Search for the cell housing the specified text and yield its [X, Y] center coordinate. 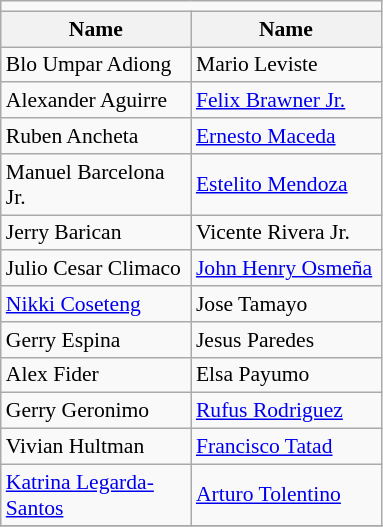
Vivian Hultman [96, 447]
Rufus Rodriguez [286, 411]
Jose Tamayo [286, 304]
Alex Fider [96, 375]
Francisco Tatad [286, 447]
Nikki Coseteng [96, 304]
Ernesto Maceda [286, 136]
Blo Umpar Adiong [96, 65]
Elsa Payumo [286, 375]
Manuel Barcelona Jr. [96, 184]
Vicente Rivera Jr. [286, 233]
John Henry Osmeña [286, 269]
Jerry Barican [96, 233]
Ruben Ancheta [96, 136]
Alexander Aguirre [96, 101]
Julio Cesar Climaco [96, 269]
Katrina Legarda-Santos [96, 494]
Felix Brawner Jr. [286, 101]
Jesus Paredes [286, 340]
Mario Leviste [286, 65]
Estelito Mendoza [286, 184]
Gerry Espina [96, 340]
Arturo Tolentino [286, 494]
Gerry Geronimo [96, 411]
